Capture the cell that displays the provided text and extract its [X, Y] central coordinate. 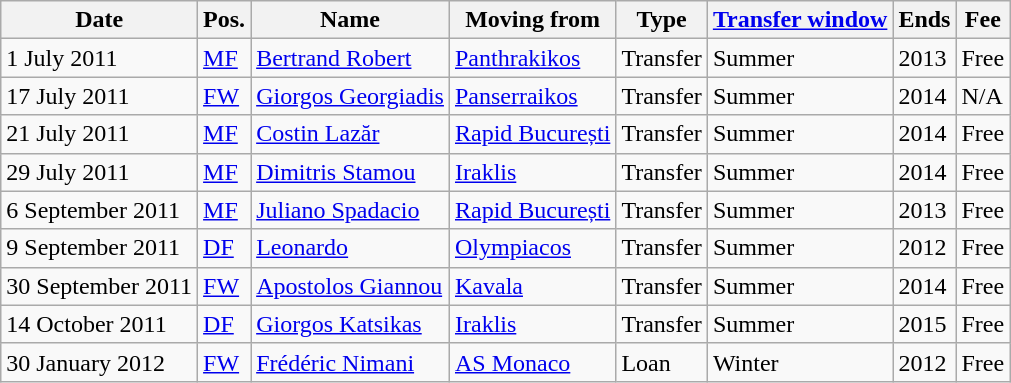
14 October 2011 [100, 324]
17 July 2011 [100, 96]
Frédéric Nimani [350, 362]
Pos. [224, 20]
Name [350, 20]
2015 [924, 324]
21 July 2011 [100, 134]
Type [662, 20]
Leonardo [350, 248]
29 July 2011 [100, 172]
Bertrand Robert [350, 58]
Loan [662, 362]
N/A [983, 96]
30 January 2012 [100, 362]
Giorgos Katsikas [350, 324]
Winter [800, 362]
Panthrakikos [532, 58]
Dimitris Stamou [350, 172]
Fee [983, 20]
30 September 2011 [100, 286]
Date [100, 20]
Giorgos Georgiadis [350, 96]
Moving from [532, 20]
6 September 2011 [100, 210]
Ends [924, 20]
Olympiacos [532, 248]
Apostolos Giannou [350, 286]
AS Monaco [532, 362]
9 September 2011 [100, 248]
Kavala [532, 286]
Transfer window [800, 20]
Panserraikos [532, 96]
Juliano Spadacio [350, 210]
1 July 2011 [100, 58]
Costin Lazăr [350, 134]
